From the cell containing the given text, extract its center point as [X, Y] coordinate. 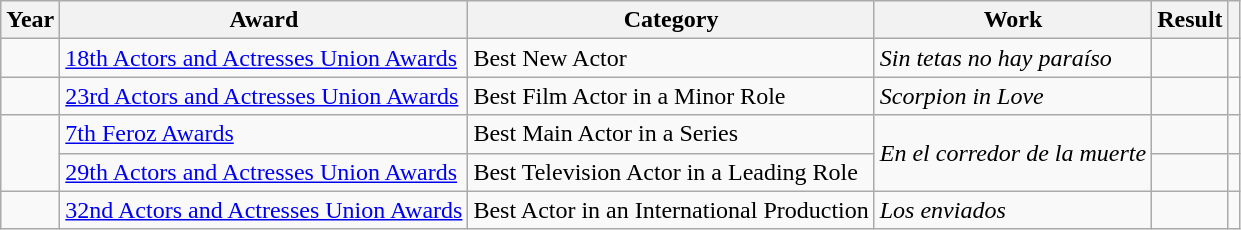
Award [264, 20]
23rd Actors and Actresses Union Awards [264, 96]
Result [1190, 20]
Sin tetas no hay paraíso [1012, 58]
Category [671, 20]
Best Film Actor in a Minor Role [671, 96]
Scorpion in Love [1012, 96]
Work [1012, 20]
En el corredor de la muerte [1012, 153]
Best Television Actor in a Leading Role [671, 172]
Los enviados [1012, 210]
Best New Actor [671, 58]
Year [30, 20]
29th Actors and Actresses Union Awards [264, 172]
32nd Actors and Actresses Union Awards [264, 210]
7th Feroz Awards [264, 134]
Best Actor in an International Production [671, 210]
18th Actors and Actresses Union Awards [264, 58]
Best Main Actor in a Series [671, 134]
